Determine the (x, y) coordinate at the center of the cell enclosing the given text.  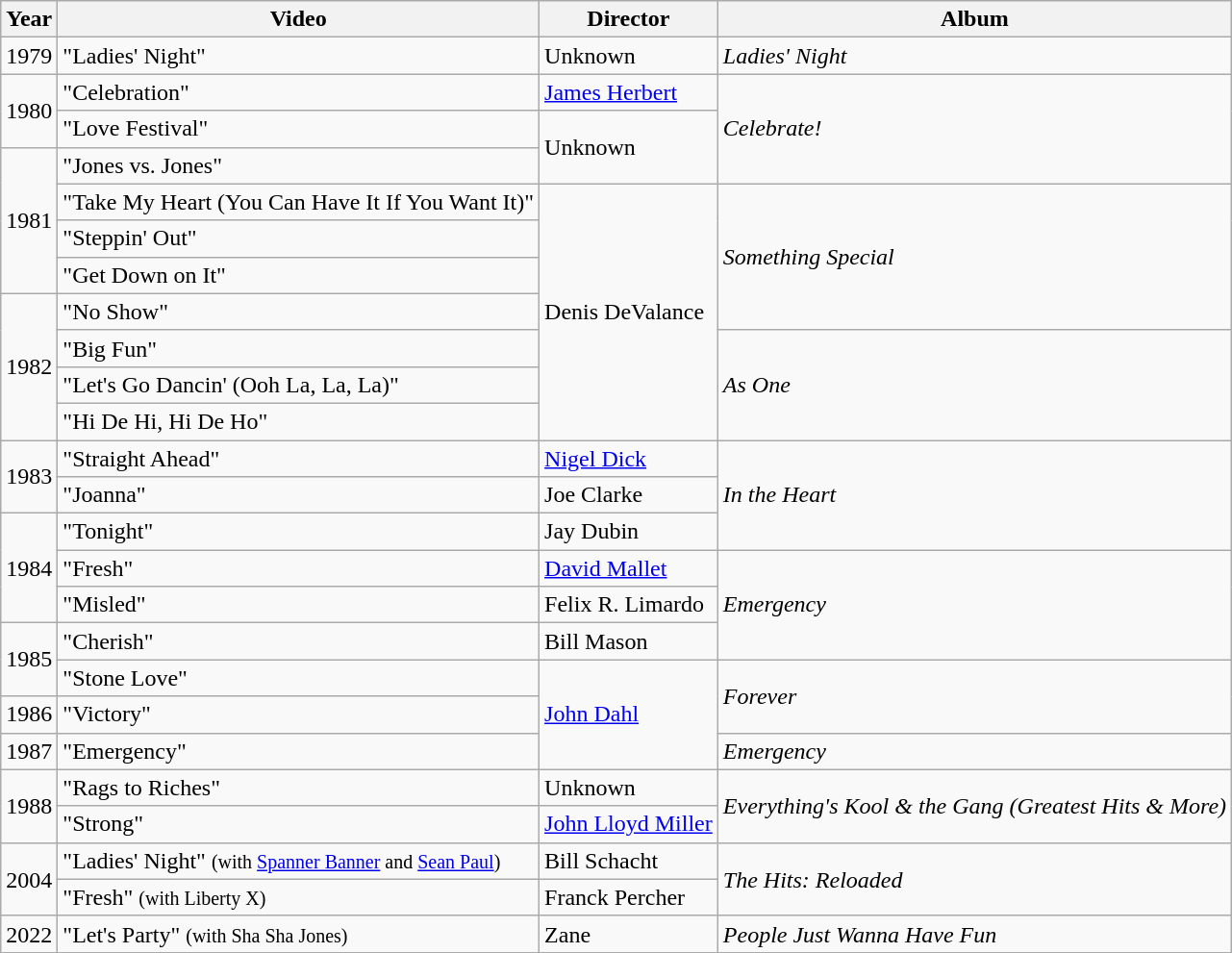
Denis DeValance (629, 312)
1979 (29, 56)
John Dahl (629, 715)
1981 (29, 220)
Zane (629, 934)
"Strong" (298, 824)
"Let's Go Dancin' (Ooh La, La, La)" (298, 385)
"Joanna" (298, 495)
The Hits: Reloaded (974, 879)
Everything's Kool & the Gang (Greatest Hits & More) (974, 806)
1983 (29, 477)
2004 (29, 879)
"Love Festival" (298, 129)
1980 (29, 111)
"Misled" (298, 605)
2022 (29, 934)
"Fresh" (298, 568)
Forever (974, 696)
"Big Fun" (298, 348)
Jay Dubin (629, 532)
"Emergency" (298, 751)
1988 (29, 806)
Felix R. Limardo (629, 605)
1984 (29, 568)
David Mallet (629, 568)
1987 (29, 751)
"Let's Party" (with Sha Sha Jones) (298, 934)
John Lloyd Miller (629, 824)
Nigel Dick (629, 459)
Franck Percher (629, 897)
Bill Schacht (629, 861)
"Tonight" (298, 532)
1985 (29, 660)
People Just Wanna Have Fun (974, 934)
Celebrate! (974, 129)
"No Show" (298, 312)
Album (974, 19)
Year (29, 19)
"Take My Heart (You Can Have It If You Want It)" (298, 202)
"Stone Love" (298, 678)
"Victory" (298, 715)
In the Heart (974, 495)
"Fresh" (with Liberty X) (298, 897)
"Cherish" (298, 641)
Ladies' Night (974, 56)
"Rags to Riches" (298, 788)
James Herbert (629, 92)
Bill Mason (629, 641)
Video (298, 19)
"Ladies' Night" (with Spanner Banner and Sean Paul) (298, 861)
"Ladies' Night" (298, 56)
1982 (29, 366)
1986 (29, 715)
As One (974, 385)
Joe Clarke (629, 495)
Director (629, 19)
"Steppin' Out" (298, 238)
"Hi De Hi, Hi De Ho" (298, 421)
"Get Down on It" (298, 275)
"Straight Ahead" (298, 459)
"Jones vs. Jones" (298, 165)
"Celebration" (298, 92)
Something Special (974, 257)
